Find where the given text appears and provide that cell's center as [x, y] coordinate. 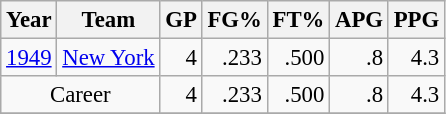
PPG [416, 20]
New York [108, 58]
FT% [298, 20]
Team [108, 20]
1949 [29, 58]
Year [29, 20]
GP [181, 20]
Career [80, 95]
FG% [234, 20]
APG [360, 20]
